Return [x, y] of the center of cell containing provided text 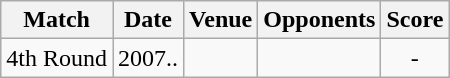
4th Round [57, 58]
Match [57, 20]
- [415, 58]
Venue [221, 20]
Score [415, 20]
2007.. [148, 58]
Opponents [320, 20]
Date [148, 20]
